Scan for the cell matching the given text and deliver its [X, Y] coordinate at center. 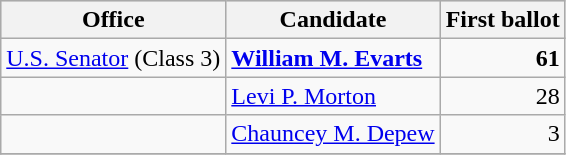
First ballot [502, 20]
Candidate [333, 20]
Chauncey M. Depew [333, 134]
Office [114, 20]
3 [502, 134]
28 [502, 96]
William M. Evarts [333, 58]
U.S. Senator (Class 3) [114, 58]
Levi P. Morton [333, 96]
61 [502, 58]
